Locate the cell with the specified text and output its [x, y] center coordinate. 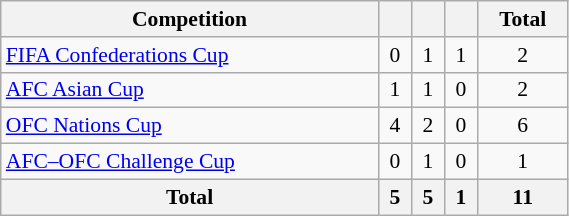
11 [522, 197]
Competition [190, 19]
AFC Asian Cup [190, 90]
FIFA Confederations Cup [190, 55]
4 [394, 126]
AFC–OFC Challenge Cup [190, 162]
OFC Nations Cup [190, 126]
6 [522, 126]
